Detect which cell encompasses the target text, then output its [X, Y] center coordinate. 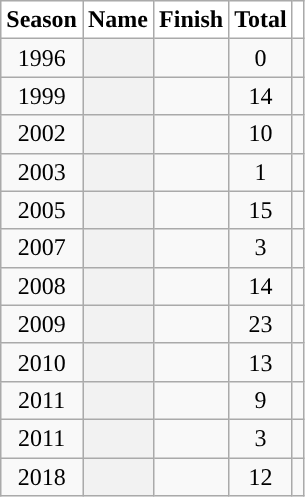
2003 [42, 172]
2009 [42, 324]
1996 [42, 58]
Name [118, 20]
9 [261, 400]
23 [261, 324]
1999 [42, 96]
2002 [42, 134]
2005 [42, 210]
2008 [42, 286]
Finish [192, 20]
Season [42, 20]
15 [261, 210]
Total [261, 20]
13 [261, 362]
0 [261, 58]
2010 [42, 362]
10 [261, 134]
1 [261, 172]
2007 [42, 248]
2018 [42, 477]
12 [261, 477]
